Find where the given text appears and provide that cell's center as (x, y) coordinate. 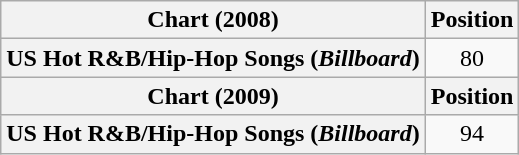
80 (472, 58)
Chart (2009) (213, 96)
94 (472, 134)
Chart (2008) (213, 20)
